Provide the (x, y) coordinate of the cell's center where the given text is located.  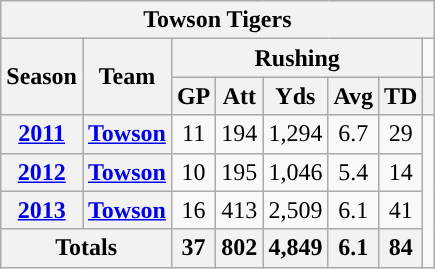
14 (401, 172)
1,294 (296, 134)
1,046 (296, 172)
Season (42, 77)
84 (401, 248)
29 (401, 134)
11 (193, 134)
Avg (354, 96)
16 (193, 210)
2012 (42, 172)
6.7 (354, 134)
194 (240, 134)
Yds (296, 96)
413 (240, 210)
Towson Tigers (218, 20)
2013 (42, 210)
GP (193, 96)
195 (240, 172)
Totals (86, 248)
Rushing (297, 58)
TD (401, 96)
2,509 (296, 210)
Att (240, 96)
4,849 (296, 248)
802 (240, 248)
2011 (42, 134)
37 (193, 248)
41 (401, 210)
5.4 (354, 172)
Team (126, 77)
10 (193, 172)
